Search for the cell housing the specified text and yield its (x, y) center coordinate. 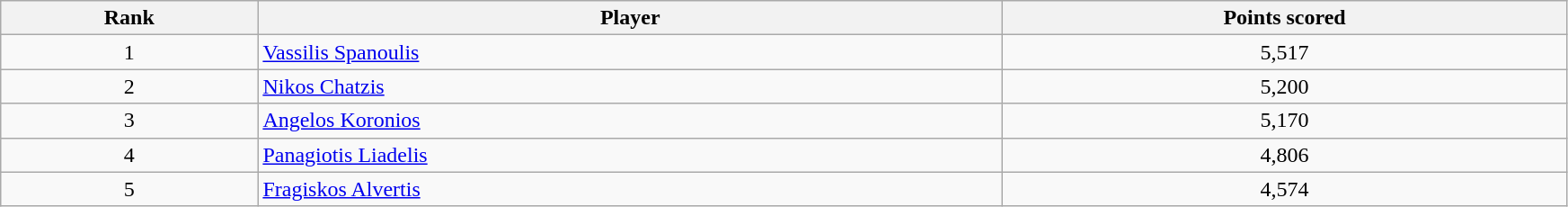
1 (129, 52)
4 (129, 155)
3 (129, 121)
Vassilis Spanoulis (631, 52)
4,574 (1285, 189)
Player (631, 18)
Nikos Chatzis (631, 86)
Rank (129, 18)
4,806 (1285, 155)
5,200 (1285, 86)
5,517 (1285, 52)
Panagiotis Liadelis (631, 155)
2 (129, 86)
5,170 (1285, 121)
Angelos Koronios (631, 121)
Fragiskos Alvertis (631, 189)
Points scored (1285, 18)
5 (129, 189)
